Locate the cell with the specified text and output its [x, y] center coordinate. 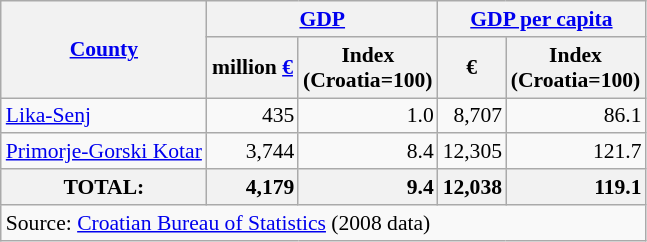
435 [252, 116]
3,744 [252, 151]
86.1 [576, 116]
8,707 [472, 116]
€ [472, 66]
4,179 [252, 187]
12,305 [472, 151]
GDP per capita [542, 19]
Source: Croatian Bureau of Statistics (2008 data) [324, 222]
Lika-Senj [104, 116]
9.4 [368, 187]
8.4 [368, 151]
GDP [322, 19]
County [104, 50]
12,038 [472, 187]
119.1 [576, 187]
121.7 [576, 151]
Primorje-Gorski Kotar [104, 151]
TOTAL: [104, 187]
1.0 [368, 116]
million € [252, 66]
